Return the (x, y) coordinate for the center point of the cell that contains the specified text.  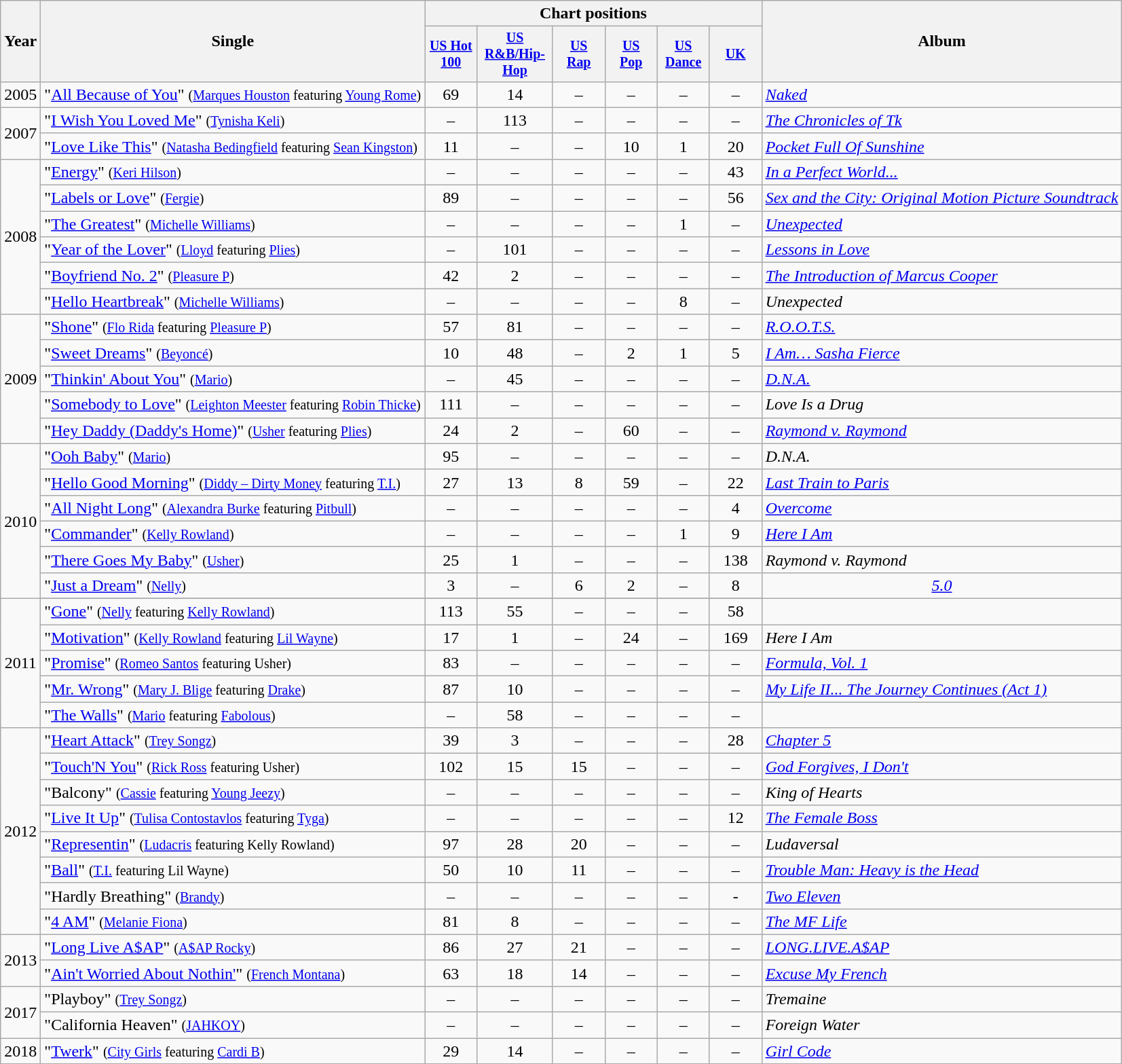
"Motivation" (Kelly Rowland featuring Lil Wayne) (233, 638)
2011 (20, 663)
"California Heaven" (JAHKOY) (233, 1025)
"Hello Heartbreak" (Michelle Williams) (233, 301)
Two Eleven (942, 896)
18 (515, 973)
Chapter 5 (942, 741)
In a Perfect World... (942, 172)
57 (451, 327)
"Commander" (Kelly Rowland) (233, 534)
87 (451, 689)
LONG.LIVE.A$AP (942, 947)
89 (451, 198)
45 (515, 379)
60 (631, 430)
Formula, Vol. 1 (942, 663)
"Gone" (Nelly featuring Kelly Rowland) (233, 612)
83 (451, 663)
Album (942, 41)
"Ball" (T.I. featuring Lil Wayne) (233, 870)
2010 (20, 521)
Overcome (942, 508)
"4 AM" (Melanie Fiona) (233, 921)
"The Greatest" (Michelle Williams) (233, 224)
2009 (20, 379)
48 (515, 353)
USDance (683, 54)
Year (20, 41)
5 (736, 353)
2018 (20, 1051)
29 (451, 1051)
2007 (20, 133)
"Hello Good Morning" (Diddy – Dirty Money featuring T.I.) (233, 482)
86 (451, 947)
R.O.O.T.S. (942, 327)
"Boyfriend No. 2" (Pleasure P) (233, 276)
6 (578, 585)
USPop (631, 54)
"Twerk" (City Girls featuring Cardi B) (233, 1051)
"Year of the Lover" (Lloyd featuring Plies) (233, 250)
Love Is a Drug (942, 405)
"Energy" (Keri Hilson) (233, 172)
43 (736, 172)
Sex and the City: Original Motion Picture Soundtrack (942, 198)
"Somebody to Love" (Leighton Meester featuring Robin Thicke) (233, 405)
Tremaine (942, 999)
"Heart Attack" (Trey Songz) (233, 741)
56 (736, 198)
"Labels or Love" (Fergie) (233, 198)
2005 (20, 94)
69 (451, 94)
"Long Live A$AP" (A$AP Rocky) (233, 947)
"Touch'N You" (Rick Ross featuring Usher) (233, 767)
17 (451, 638)
God Forgives, I Don't (942, 767)
13 (515, 482)
50 (451, 870)
102 (451, 767)
Pocket Full Of Sunshine (942, 146)
"Ooh Baby" (Mario) (233, 456)
4 (736, 508)
"Sweet Dreams" (Beyoncé) (233, 353)
101 (515, 250)
138 (736, 559)
"Thinkin' About You" (Mario) (233, 379)
"Love Like This" (Natasha Bedingfield featuring Sean Kingston) (233, 146)
111 (451, 405)
"There Goes My Baby" (Usher) (233, 559)
"Promise" (Romeo Santos featuring Usher) (233, 663)
Excuse My French (942, 973)
"Ain't Worried About Nothin'" (French Montana) (233, 973)
The Introduction of Marcus Cooper (942, 276)
Single (233, 41)
5.0 (942, 585)
"Live It Up" (Tulisa Contostavlos featuring Tyga) (233, 818)
2013 (20, 960)
55 (515, 612)
169 (736, 638)
UK (736, 54)
Last Train to Paris (942, 482)
59 (631, 482)
King of Hearts (942, 792)
- (736, 896)
USRap (578, 54)
The Chronicles of Tk (942, 120)
The Female Boss (942, 818)
"Mr. Wrong" (Mary J. Blige featuring Drake) (233, 689)
12 (736, 818)
Naked (942, 94)
"Hey Daddy (Daddy's Home)" (Usher featuring Plies) (233, 430)
"The Walls" (Mario featuring Fabolous) (233, 715)
"Playboy" (Trey Songz) (233, 999)
US Hot 100 (451, 54)
"Shone" (Flo Rida featuring Pleasure P) (233, 327)
"I Wish You Loved Me" (Tynisha Keli) (233, 120)
The MF Life (942, 921)
My Life II... The Journey Continues (Act 1) (942, 689)
Girl Code (942, 1051)
97 (451, 844)
"Just a Dream" (Nelly) (233, 585)
21 (578, 947)
2012 (20, 831)
42 (451, 276)
95 (451, 456)
Trouble Man: Heavy is the Head (942, 870)
22 (736, 482)
2008 (20, 236)
Chart positions (593, 14)
9 (736, 534)
39 (451, 741)
USR&B/Hip-Hop (515, 54)
63 (451, 973)
25 (451, 559)
Lessons in Love (942, 250)
I Am… Sasha Fierce (942, 353)
"All Night Long" (Alexandra Burke featuring Pitbull) (233, 508)
"Balcony" (Cassie featuring Young Jeezy) (233, 792)
Foreign Water (942, 1025)
2017 (20, 1012)
"Hardly Breathing" (Brandy) (233, 896)
"All Because of You" (Marques Houston featuring Young Rome) (233, 94)
"Representin" (Ludacris featuring Kelly Rowland) (233, 844)
Ludaversal (942, 844)
